Locate the cell with the specified text and output its (X, Y) center coordinate. 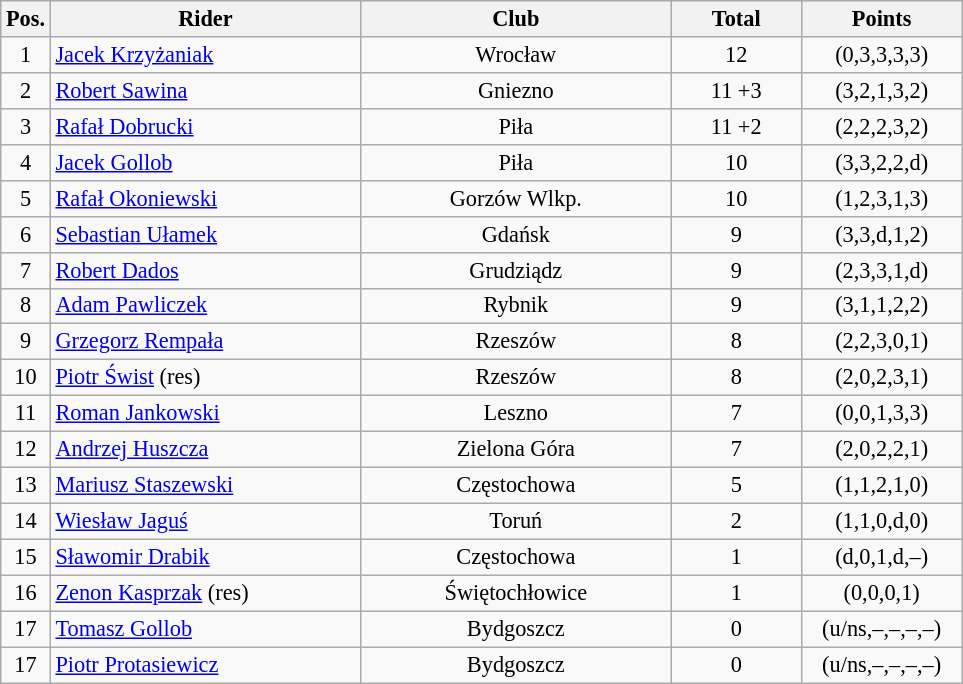
11 +2 (736, 126)
Gniezno (516, 90)
Pos. (26, 19)
Gorzów Wlkp. (516, 198)
Andrzej Huszcza (205, 450)
13 (26, 485)
Roman Jankowski (205, 414)
Rafał Dobrucki (205, 126)
Club (516, 19)
(2,0,2,2,1) (881, 450)
Rybnik (516, 306)
Zenon Kasprzak (res) (205, 593)
Grudziądz (516, 270)
Robert Sawina (205, 90)
(2,3,3,1,d) (881, 270)
Robert Dados (205, 270)
(3,1,1,2,2) (881, 306)
Gdańsk (516, 234)
Świętochłowice (516, 593)
(1,1,0,d,0) (881, 521)
(3,3,2,2,d) (881, 162)
Rafał Okoniewski (205, 198)
4 (26, 162)
(3,2,1,3,2) (881, 90)
Sebastian Ułamek (205, 234)
Total (736, 19)
(1,1,2,1,0) (881, 485)
6 (26, 234)
(2,2,2,3,2) (881, 126)
(d,0,1,d,–) (881, 557)
11 +3 (736, 90)
Piotr Protasiewicz (205, 665)
(0,3,3,3,3) (881, 55)
Adam Pawliczek (205, 306)
(0,0,1,3,3) (881, 414)
Grzegorz Rempała (205, 342)
Rider (205, 19)
(2,2,3,0,1) (881, 342)
Wrocław (516, 55)
15 (26, 557)
11 (26, 414)
Jacek Gollob (205, 162)
Mariusz Staszewski (205, 485)
Jacek Krzyżaniak (205, 55)
Zielona Góra (516, 450)
Points (881, 19)
Leszno (516, 414)
Wiesław Jaguś (205, 521)
16 (26, 593)
(2,0,2,3,1) (881, 378)
14 (26, 521)
(1,2,3,1,3) (881, 198)
Sławomir Drabik (205, 557)
Piotr Świst (res) (205, 378)
3 (26, 126)
(3,3,d,1,2) (881, 234)
Tomasz Gollob (205, 629)
(0,0,0,1) (881, 593)
Toruń (516, 521)
